For the text-containing cell, return its midpoint in (x, y) coordinate format. 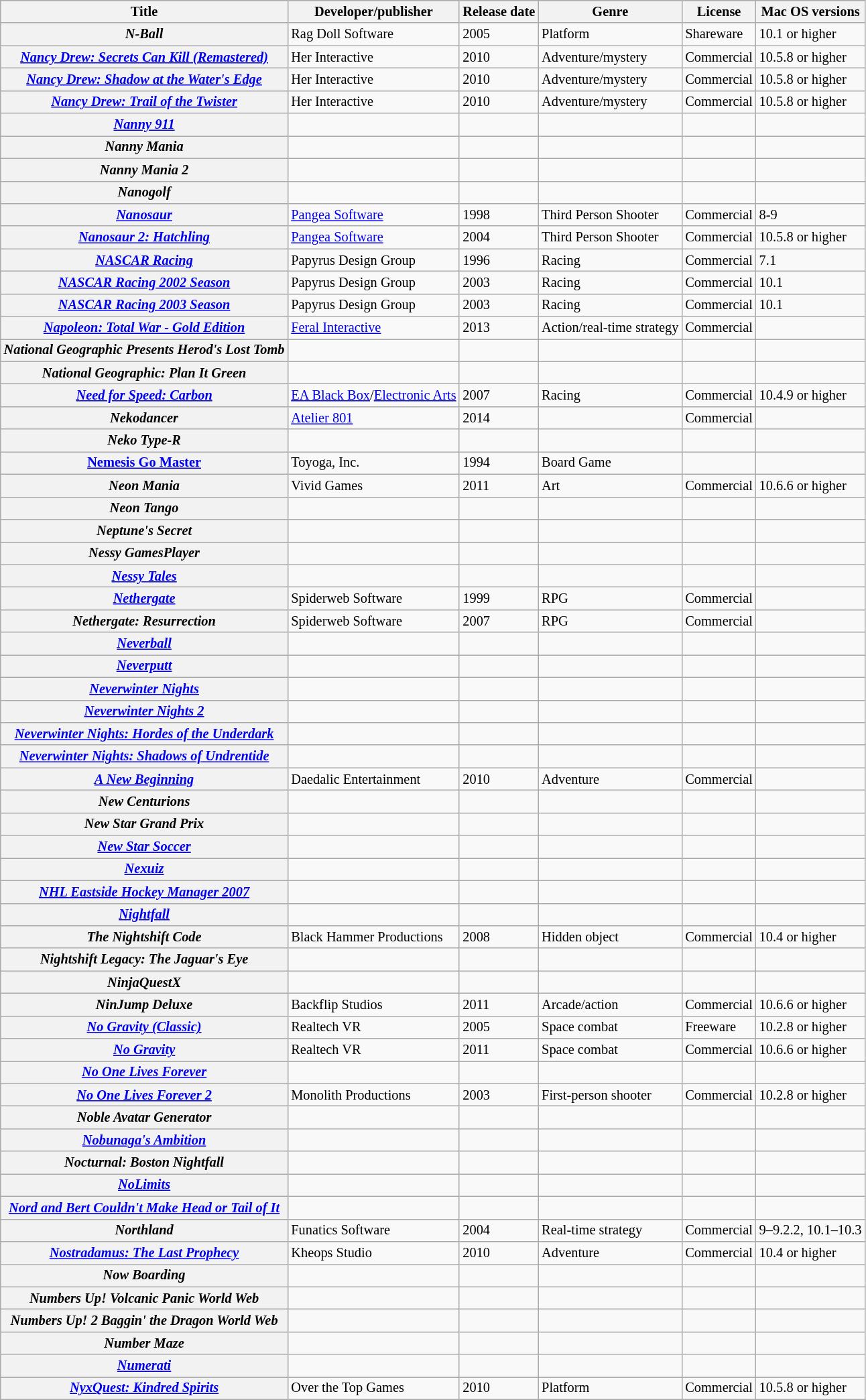
Monolith Productions (373, 1095)
Numbers Up! 2 Baggin' the Dragon World Web (145, 1320)
NASCAR Racing (145, 260)
Neko Type-R (145, 441)
Nord and Bert Couldn't Make Head or Tail of It (145, 1208)
Board Game (610, 463)
Neverwinter Nights (145, 689)
1999 (499, 598)
No One Lives Forever 2 (145, 1095)
N-Ball (145, 34)
NASCAR Racing 2002 Season (145, 282)
Funatics Software (373, 1230)
Number Maze (145, 1343)
Nancy Drew: Trail of the Twister (145, 102)
Nexuiz (145, 869)
Nightshift Legacy: The Jaguar's Eye (145, 959)
Kheops Studio (373, 1252)
Nobunaga's Ambition (145, 1140)
Nessy GamesPlayer (145, 553)
New Centurions (145, 801)
Real-time strategy (610, 1230)
Neverwinter Nights: Shadows of Undrentide (145, 756)
Black Hammer Productions (373, 937)
Neverwinter Nights: Hordes of the Underdark (145, 734)
NinjaQuestX (145, 982)
Rag Doll Software (373, 34)
National Geographic Presents Herod's Lost Tomb (145, 350)
Nethergate (145, 598)
Nocturnal: Boston Nightfall (145, 1163)
Nekodancer (145, 418)
Atelier 801 (373, 418)
Nanogolf (145, 192)
Vivid Games (373, 485)
Freeware (719, 1027)
Neon Mania (145, 485)
Neverputt (145, 666)
Nemesis Go Master (145, 463)
Northland (145, 1230)
Daedalic Entertainment (373, 779)
NyxQuest: Kindred Spirits (145, 1388)
Nanny 911 (145, 125)
Art (610, 485)
Nanosaur (145, 215)
National Geographic: Plan It Green (145, 373)
1998 (499, 215)
The Nightshift Code (145, 937)
Numbers Up! Volcanic Panic World Web (145, 1298)
Nancy Drew: Shadow at the Water's Edge (145, 79)
Nessy Tales (145, 576)
Nostradamus: The Last Prophecy (145, 1252)
Over the Top Games (373, 1388)
EA Black Box/Electronic Arts (373, 395)
Nethergate: Resurrection (145, 621)
NASCAR Racing 2003 Season (145, 305)
No Gravity (145, 1050)
Developer/publisher (373, 11)
8-9 (811, 215)
2014 (499, 418)
Title (145, 11)
Neon Tango (145, 508)
Neverwinter Nights 2 (145, 711)
No Gravity (Classic) (145, 1027)
New Star Soccer (145, 847)
Neverball (145, 644)
NinJump Deluxe (145, 1004)
NHL Eastside Hockey Manager 2007 (145, 892)
Noble Avatar Generator (145, 1118)
Backflip Studios (373, 1004)
Release date (499, 11)
Action/real-time strategy (610, 328)
Now Boarding (145, 1275)
Arcade/action (610, 1004)
NoLimits (145, 1185)
7.1 (811, 260)
Genre (610, 11)
Shareware (719, 34)
2008 (499, 937)
Nanny Mania (145, 147)
First-person shooter (610, 1095)
10.1 or higher (811, 34)
10.4.9 or higher (811, 395)
1994 (499, 463)
Nanny Mania 2 (145, 170)
Nancy Drew: Secrets Can Kill (Remastered) (145, 57)
Nanosaur 2: Hatchling (145, 237)
Neptune's Secret (145, 530)
Numerati (145, 1366)
Toyoga, Inc. (373, 463)
Nightfall (145, 915)
License (719, 11)
New Star Grand Prix (145, 824)
Need for Speed: Carbon (145, 395)
No One Lives Forever (145, 1072)
2013 (499, 328)
Hidden object (610, 937)
9–9.2.2, 10.1–10.3 (811, 1230)
1996 (499, 260)
Napoleon: Total War - Gold Edition (145, 328)
Feral Interactive (373, 328)
Mac OS versions (811, 11)
A New Beginning (145, 779)
